Find where the given text appears and provide that cell's center as (X, Y) coordinate. 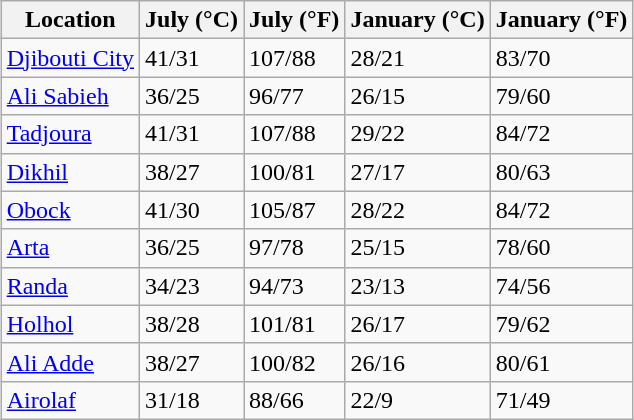
28/22 (418, 210)
Ali Sabieh (70, 96)
97/78 (294, 248)
29/22 (418, 134)
Tadjoura (70, 134)
101/81 (294, 324)
July (°C) (192, 20)
Airolaf (70, 400)
Djibouti City (70, 58)
Arta (70, 248)
26/15 (418, 96)
23/13 (418, 286)
Holhol (70, 324)
83/70 (562, 58)
94/73 (294, 286)
January (°F) (562, 20)
28/21 (418, 58)
74/56 (562, 286)
Randa (70, 286)
105/87 (294, 210)
96/77 (294, 96)
26/17 (418, 324)
79/62 (562, 324)
26/16 (418, 362)
25/15 (418, 248)
71/49 (562, 400)
31/18 (192, 400)
41/30 (192, 210)
July (°F) (294, 20)
Dikhil (70, 172)
78/60 (562, 248)
79/60 (562, 96)
Location (70, 20)
27/17 (418, 172)
80/63 (562, 172)
January (°C) (418, 20)
100/82 (294, 362)
80/61 (562, 362)
34/23 (192, 286)
Ali Adde (70, 362)
38/28 (192, 324)
88/66 (294, 400)
Obock (70, 210)
100/81 (294, 172)
22/9 (418, 400)
